Extract the (X, Y) coordinate from the center of the cell holding the provided text.  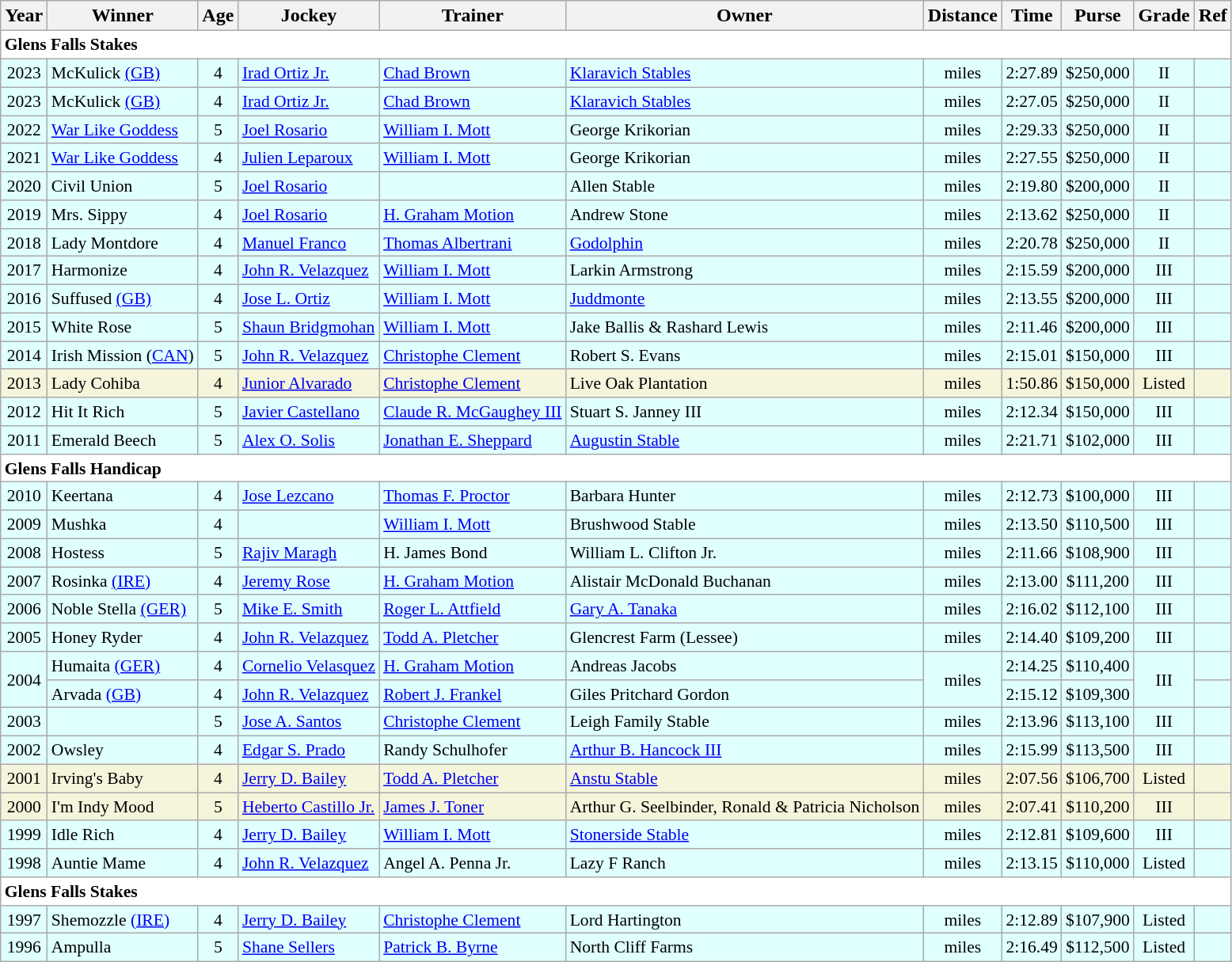
Manuel Franco (309, 242)
2:15.01 (1031, 356)
Alex O. Solis (309, 440)
William L. Clifton Jr. (745, 553)
2000 (24, 807)
Humaita (GER) (123, 666)
Owner (745, 16)
Civil Union (123, 186)
Javier Castellano (309, 412)
Anstu Stable (745, 778)
2:27.89 (1031, 73)
Time (1031, 16)
Suffused (GB) (123, 298)
2009 (24, 524)
2:27.05 (1031, 101)
Rosinka (IRE) (123, 581)
2:14.40 (1031, 637)
2012 (24, 412)
Irving's Baby (123, 778)
Alistair McDonald Buchanan (745, 581)
Leigh Family Stable (745, 722)
Heberto Castillo Jr. (309, 807)
Gary A. Tanaka (745, 609)
Julien Leparoux (309, 158)
Hit It Rich (123, 412)
$112,100 (1097, 609)
$110,200 (1097, 807)
Shane Sellers (309, 948)
2010 (24, 496)
2018 (24, 242)
Emerald Beech (123, 440)
Juddmonte (745, 298)
Edgar S. Prado (309, 750)
$113,500 (1097, 750)
2:15.12 (1031, 694)
Trainer (473, 16)
$109,200 (1097, 637)
Patrick B. Byrne (473, 948)
Hostess (123, 553)
Robert S. Evans (745, 356)
Keertana (123, 496)
Brushwood Stable (745, 524)
Arvada (GB) (123, 694)
2004 (24, 679)
Mike E. Smith (309, 609)
Jake Ballis & Rashard Lewis (745, 327)
2:11.66 (1031, 553)
$109,600 (1097, 835)
2003 (24, 722)
$110,500 (1097, 524)
I'm Indy Mood (123, 807)
Andreas Jacobs (745, 666)
Jose Lezcano (309, 496)
2019 (24, 215)
Jeremy Rose (309, 581)
2:15.99 (1031, 750)
Roger L. Attfield (473, 609)
Mrs. Sippy (123, 215)
Glencrest Farm (Lessee) (745, 637)
Thomas F. Proctor (473, 496)
Lord Hartington (745, 919)
Distance (963, 16)
2:12.81 (1031, 835)
1:50.86 (1031, 383)
$113,100 (1097, 722)
North Cliff Farms (745, 948)
Noble Stella (GER) (123, 609)
2:15.59 (1031, 271)
2:07.41 (1031, 807)
Ampulla (123, 948)
Godolphin (745, 242)
2:13.00 (1031, 581)
Allen Stable (745, 186)
2:13.55 (1031, 298)
2005 (24, 637)
James J. Toner (473, 807)
Owsley (123, 750)
$109,300 (1097, 694)
2:12.34 (1031, 412)
2:29.33 (1031, 130)
2:07.56 (1031, 778)
$106,700 (1097, 778)
Jose L. Ortiz (309, 298)
Jose A. Santos (309, 722)
Shaun Bridgmohan (309, 327)
Stonerside Stable (745, 835)
$100,000 (1097, 496)
2006 (24, 609)
2:16.02 (1031, 609)
1996 (24, 948)
Thomas Albertrani (473, 242)
$107,900 (1097, 919)
Ref (1213, 16)
2014 (24, 356)
2008 (24, 553)
2017 (24, 271)
Winner (123, 16)
2015 (24, 327)
2:12.73 (1031, 496)
2:14.25 (1031, 666)
Auntie Mame (123, 863)
Jockey (309, 16)
Andrew Stone (745, 215)
2011 (24, 440)
Purse (1097, 16)
Augustin Stable (745, 440)
Year (24, 16)
Lady Montdore (123, 242)
2013 (24, 383)
Irish Mission (CAN) (123, 356)
Grade (1164, 16)
2:19.80 (1031, 186)
$108,900 (1097, 553)
1999 (24, 835)
Idle Rich (123, 835)
1997 (24, 919)
Honey Ryder (123, 637)
2001 (24, 778)
$102,000 (1097, 440)
Junior Alvarado (309, 383)
White Rose (123, 327)
2:13.50 (1031, 524)
$110,400 (1097, 666)
2:27.55 (1031, 158)
2022 (24, 130)
Rajiv Maragh (309, 553)
Lady Cohiba (123, 383)
Harmonize (123, 271)
Lazy F Ranch (745, 863)
Cornelio Velasquez (309, 666)
Claude R. McGaughey III (473, 412)
Randy Schulhofer (473, 750)
Robert J. Frankel (473, 694)
H. James Bond (473, 553)
1998 (24, 863)
2:16.49 (1031, 948)
Angel A. Penna Jr. (473, 863)
$110,000 (1097, 863)
Jonathan E. Sheppard (473, 440)
2:21.71 (1031, 440)
Giles Pritchard Gordon (745, 694)
Shemozzle (IRE) (123, 919)
2:11.46 (1031, 327)
$111,200 (1097, 581)
2007 (24, 581)
2:20.78 (1031, 242)
2021 (24, 158)
Age (219, 16)
2016 (24, 298)
Live Oak Plantation (745, 383)
2020 (24, 186)
2:12.89 (1031, 919)
$112,500 (1097, 948)
2:13.15 (1031, 863)
2:13.96 (1031, 722)
Barbara Hunter (745, 496)
Mushka (123, 524)
Stuart S. Janney III (745, 412)
Arthur B. Hancock III (745, 750)
Larkin Armstrong (745, 271)
Glens Falls Handicap (616, 468)
2002 (24, 750)
Arthur G. Seelbinder, Ronald & Patricia Nicholson (745, 807)
2:13.62 (1031, 215)
